Scan for the cell matching the given text and deliver its [X, Y] coordinate at center. 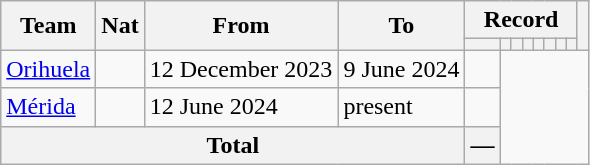
Mérida [48, 107]
Record [521, 20]
To [402, 26]
Orihuela [48, 69]
12 June 2024 [241, 107]
Nat [120, 26]
present [402, 107]
12 December 2023 [241, 69]
— [482, 145]
Total [233, 145]
9 June 2024 [402, 69]
Team [48, 26]
From [241, 26]
